Locate the cell with the specified text and output its (X, Y) center coordinate. 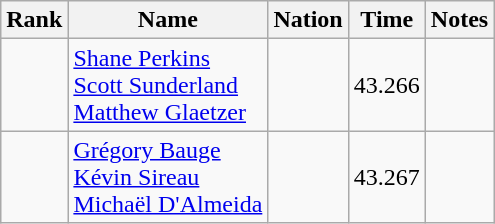
Name (168, 20)
43.266 (386, 85)
Grégory BaugeKévin SireauMichaël D'Almeida (168, 177)
Notes (459, 20)
Time (386, 20)
Nation (308, 20)
43.267 (386, 177)
Rank (34, 20)
Shane PerkinsScott SunderlandMatthew Glaetzer (168, 85)
